From the cell containing the given text, extract its center point as [x, y] coordinate. 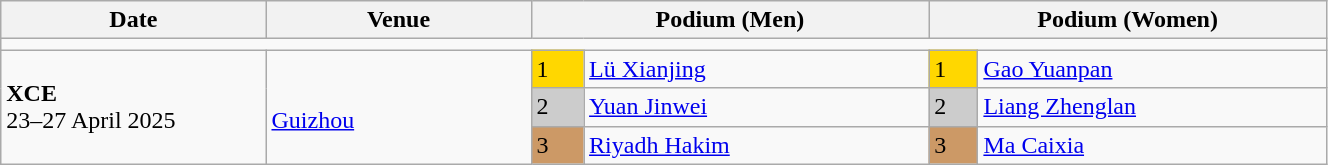
XCE 23–27 April 2025 [134, 107]
Liang Zhenglan [1152, 107]
Riyadh Hakim [756, 145]
Guizhou [398, 107]
Ma Caixia [1152, 145]
Date [134, 20]
Venue [398, 20]
Podium (Women) [1128, 20]
Yuan Jinwei [756, 107]
Lü Xianjing [756, 69]
Gao Yuanpan [1152, 69]
Podium (Men) [730, 20]
